Scan for the cell matching the given text and deliver its (x, y) coordinate at center. 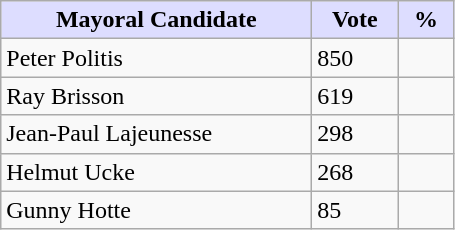
Peter Politis (156, 58)
Helmut Ucke (156, 172)
Gunny Hotte (156, 210)
Ray Brisson (156, 96)
619 (355, 96)
85 (355, 210)
% (426, 20)
268 (355, 172)
298 (355, 134)
Mayoral Candidate (156, 20)
Vote (355, 20)
Jean-Paul Lajeunesse (156, 134)
850 (355, 58)
